Provide the (x, y) coordinate of the cell's center where the given text is located.  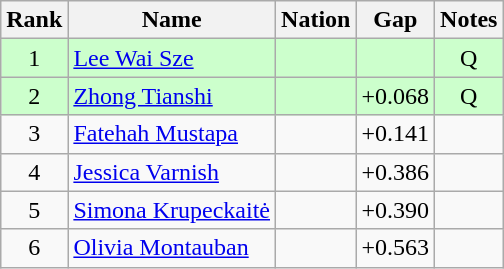
5 (34, 210)
+0.068 (396, 96)
+0.386 (396, 172)
+0.563 (396, 248)
1 (34, 58)
4 (34, 172)
Lee Wai Sze (172, 58)
6 (34, 248)
Name (172, 20)
Simona Krupeckaitė (172, 210)
3 (34, 134)
Rank (34, 20)
Gap (396, 20)
+0.390 (396, 210)
2 (34, 96)
+0.141 (396, 134)
Notes (469, 20)
Olivia Montauban (172, 248)
Zhong Tianshi (172, 96)
Nation (316, 20)
Fatehah Mustapa (172, 134)
Jessica Varnish (172, 172)
